Search for the cell housing the specified text and yield its (X, Y) center coordinate. 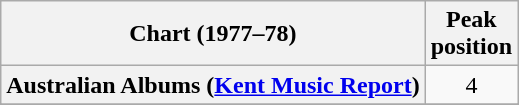
Peakposition (471, 34)
4 (471, 85)
Chart (1977–78) (213, 34)
Australian Albums (Kent Music Report) (213, 85)
